Search for the cell housing the specified text and yield its (x, y) center coordinate. 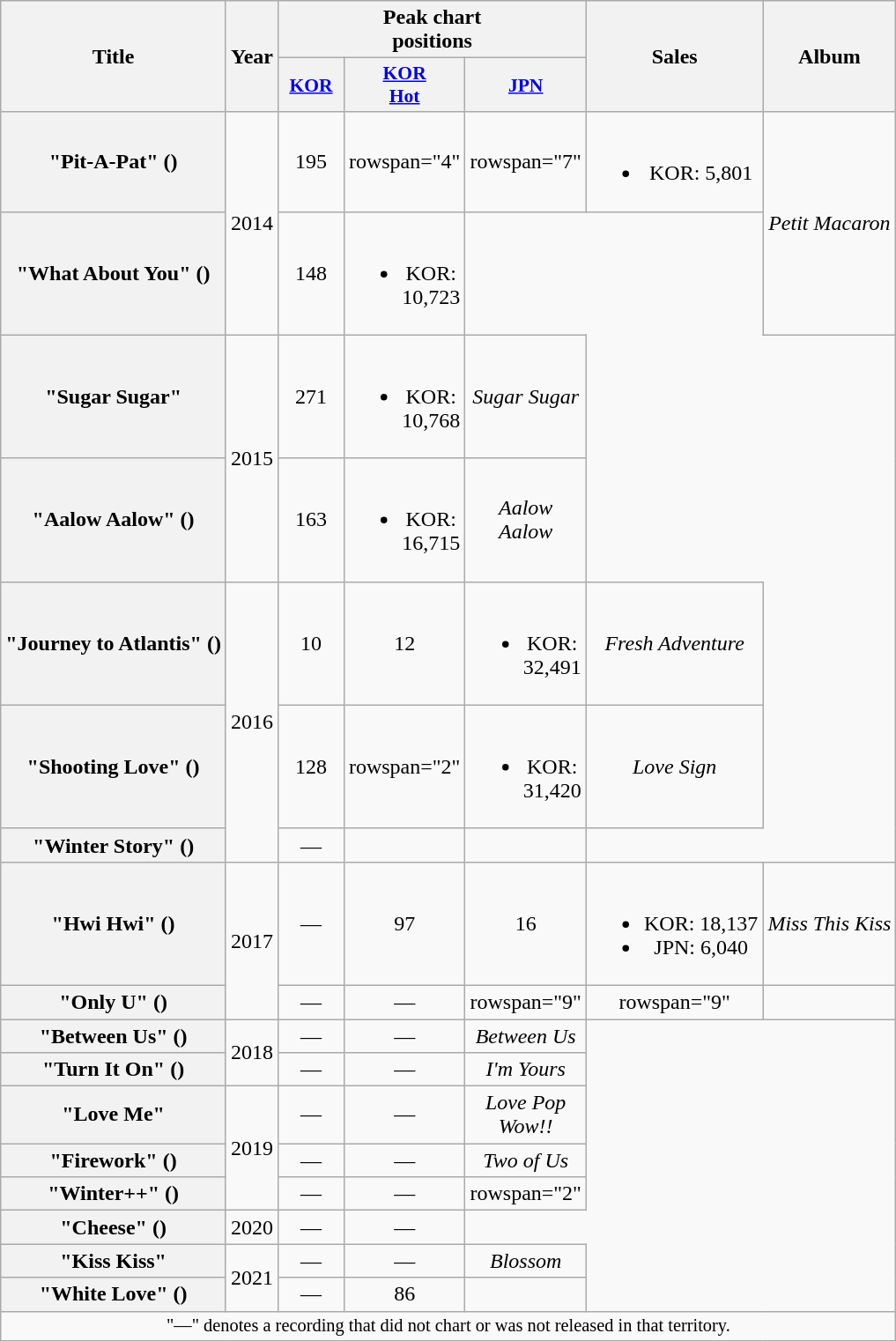
97 (404, 923)
"Winter++" () (114, 1194)
Petit Macaron (830, 224)
rowspan="4" (404, 162)
I'm Yours (526, 1070)
2018 (252, 1052)
2016 (252, 722)
"Turn It On" () (114, 1070)
16 (526, 923)
KOR: 16,715 (404, 520)
"Aalow Aalow" () (114, 520)
Blossom (526, 1261)
"Cheese" () (114, 1227)
"Winter Story" () (114, 845)
Sugar Sugar (526, 396)
"—" denotes a recording that did not chart or was not released in that territory. (448, 1326)
KOR: 10,768 (404, 396)
2019 (252, 1149)
Miss This Kiss (830, 923)
Two of Us (526, 1160)
"Between Us" () (114, 1035)
195 (312, 162)
128 (312, 767)
KOR: 5,801 (674, 162)
86 (404, 1294)
"Kiss Kiss" (114, 1261)
"Shooting Love" () (114, 767)
12 (404, 643)
Love Pop Wow!! (526, 1115)
KOR: 31,420 (526, 767)
2014 (252, 224)
148 (312, 273)
"Journey to Atlantis" () (114, 643)
2021 (252, 1278)
"What About You" () (114, 273)
Title (114, 56)
2017 (252, 940)
KOR: 10,723 (404, 273)
"Love Me" (114, 1115)
"Pit-A-Pat" () (114, 162)
"Sugar Sugar" (114, 396)
KOR: 18,137JPN: 6,040 (674, 923)
KOR: 32,491 (526, 643)
"White Love" () (114, 1294)
Year (252, 56)
Album (830, 56)
"Hwi Hwi" () (114, 923)
KOR (312, 85)
2020 (252, 1227)
Between Us (526, 1035)
Sales (674, 56)
KORHot (404, 85)
Aalow Aalow (526, 520)
2015 (252, 458)
271 (312, 396)
JPN (526, 85)
"Firework" () (114, 1160)
Peak chart positions (433, 30)
163 (312, 520)
Fresh Adventure (674, 643)
"Only U" () (114, 1002)
Love Sign (674, 767)
rowspan="7" (526, 162)
10 (312, 643)
